Extract the [X, Y] coordinate from the center of the cell holding the provided text.  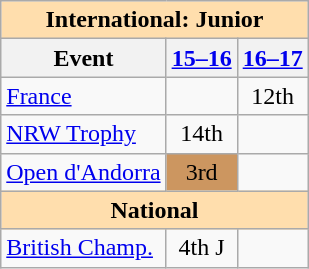
NRW Trophy [84, 134]
British Champ. [84, 248]
4th J [202, 248]
International: Junior [154, 20]
Event [84, 58]
15–16 [202, 58]
14th [202, 134]
National [154, 210]
16–17 [272, 58]
12th [272, 96]
France [84, 96]
3rd [202, 172]
Open d'Andorra [84, 172]
